Determine the (X, Y) coordinate at the center of the cell enclosing the given text.  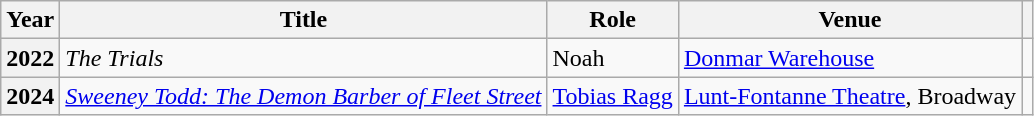
Year (30, 20)
Role (612, 20)
Noah (612, 58)
Lunt-Fontanne Theatre, Broadway (850, 96)
Tobias Ragg (612, 96)
2024 (30, 96)
Donmar Warehouse (850, 58)
Venue (850, 20)
Sweeney Todd: The Demon Barber of Fleet Street (304, 96)
2022 (30, 58)
The Trials (304, 58)
Title (304, 20)
